Extract the (X, Y) coordinate from the center of the cell holding the provided text.  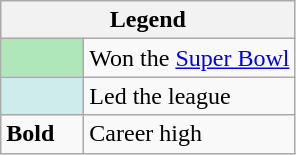
Won the Super Bowl (190, 58)
Bold (42, 134)
Career high (190, 134)
Legend (148, 20)
Led the league (190, 96)
